Capture the cell that displays the provided text and extract its (x, y) central coordinate. 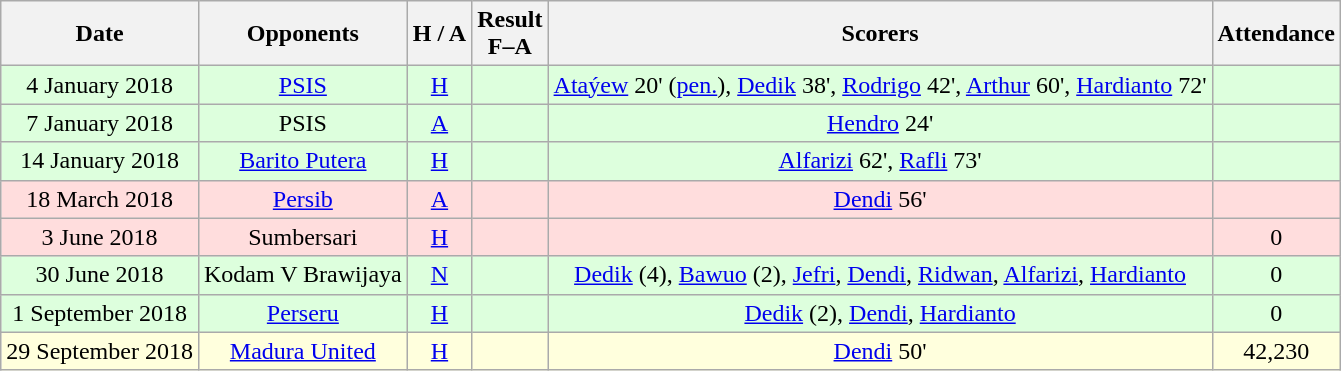
Kodam V Brawijaya (302, 275)
Perseru (302, 313)
Persib (302, 199)
18 March 2018 (100, 199)
Dendi 50' (880, 351)
1 September 2018 (100, 313)
4 January 2018 (100, 85)
ResultF–A (510, 34)
7 January 2018 (100, 123)
Barito Putera (302, 161)
Alfarizi 62', Rafli 73' (880, 161)
N (439, 275)
14 January 2018 (100, 161)
Ataýew 20' (pen.), Dedik 38', Rodrigo 42', Arthur 60', Hardianto 72' (880, 85)
Madura United (302, 351)
30 June 2018 (100, 275)
Attendance (1276, 34)
Dedik (2), Dendi, Hardianto (880, 313)
H / A (439, 34)
42,230 (1276, 351)
Sumbersari (302, 237)
Dendi 56' (880, 199)
Hendro 24' (880, 123)
Scorers (880, 34)
29 September 2018 (100, 351)
Date (100, 34)
3 June 2018 (100, 237)
Dedik (4), Bawuo (2), Jefri, Dendi, Ridwan, Alfarizi, Hardianto (880, 275)
Opponents (302, 34)
